Scan for the cell matching the given text and deliver its (X, Y) coordinate at center. 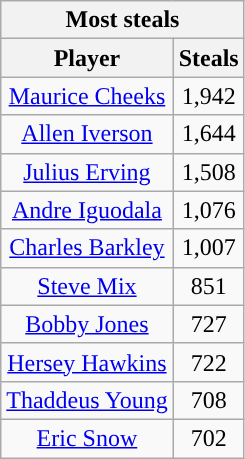
702 (208, 438)
722 (208, 362)
851 (208, 286)
Eric Snow (87, 438)
Most steals (122, 20)
Maurice Cheeks (87, 96)
1,076 (208, 210)
727 (208, 324)
1,508 (208, 172)
Steve Mix (87, 286)
Player (87, 58)
Charles Barkley (87, 248)
708 (208, 400)
Hersey Hawkins (87, 362)
Allen Iverson (87, 134)
Julius Erving (87, 172)
Thaddeus Young (87, 400)
1,007 (208, 248)
Bobby Jones (87, 324)
1,942 (208, 96)
1,644 (208, 134)
Andre Iguodala (87, 210)
Steals (208, 58)
